Pinpoint the cell where the given text exists, returning its (X, Y) midpoint coordinate. 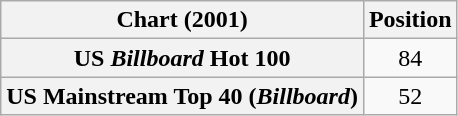
52 (410, 96)
84 (410, 58)
Position (410, 20)
US Mainstream Top 40 (Billboard) (182, 96)
US Billboard Hot 100 (182, 58)
Chart (2001) (182, 20)
